Capture the cell that displays the provided text and extract its [X, Y] central coordinate. 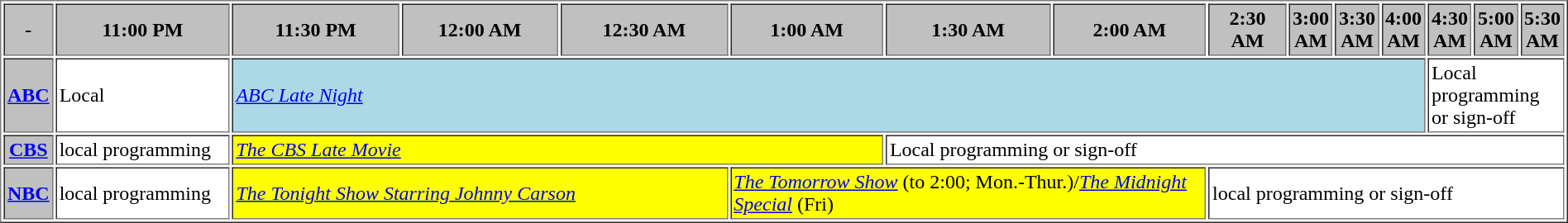
The CBS Late Movie [557, 150]
3:00 AM [1310, 30]
3:30 AM [1356, 30]
The Tomorrow Show (to 2:00; Mon.-Thur.)/The Midnight Special (Fri) [968, 193]
ABC Late Night [829, 95]
4:30 AM [1449, 30]
2:00 AM [1130, 30]
1:30 AM [968, 30]
5:00 AM [1495, 30]
2:30 AM [1248, 30]
NBC [28, 193]
1:00 AM [807, 30]
The Tonight Show Starring Johnny Carson [480, 193]
4:00 AM [1403, 30]
5:30 AM [1542, 30]
CBS [28, 150]
12:00 AM [480, 30]
local programming or sign-off [1387, 193]
ABC [28, 95]
11:30 PM [316, 30]
11:00 PM [142, 30]
12:30 AM [644, 30]
- [28, 30]
Local [142, 95]
